Output the (X, Y) coordinate of the center of the cell containing the given text.  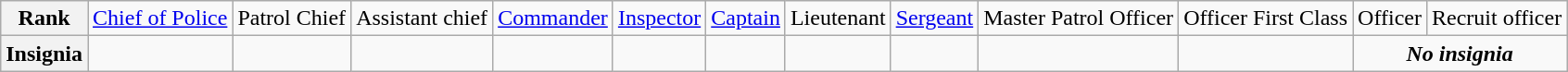
Master Patrol Officer (1079, 18)
Insignia (44, 54)
Rank (44, 18)
Patrol Chief (292, 18)
Officer First Class (1266, 18)
Recruit officer (1496, 18)
Inspector (659, 18)
Lieutenant (838, 18)
No insignia (1461, 54)
Officer (1390, 18)
Captain (746, 18)
Sergeant (934, 18)
Assistant chief (423, 18)
Chief of Police (160, 18)
Commander (553, 18)
